Return the [X, Y] coordinate for the center point of the cell that contains the specified text.  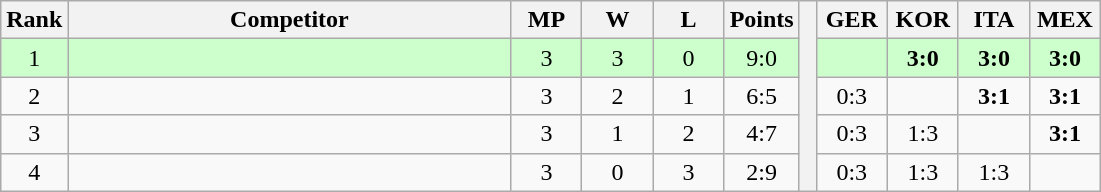
Competitor [290, 20]
MP [546, 20]
4:7 [762, 134]
Rank [34, 20]
6:5 [762, 96]
9:0 [762, 58]
GER [852, 20]
2:9 [762, 172]
MEX [1064, 20]
4 [34, 172]
W [618, 20]
KOR [922, 20]
L [688, 20]
ITA [994, 20]
Points [762, 20]
